Find where the given text appears and provide that cell's center as [X, Y] coordinate. 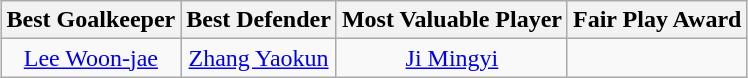
Zhang Yaokun [259, 58]
Most Valuable Player [452, 20]
Best Goalkeeper [91, 20]
Lee Woon-jae [91, 58]
Fair Play Award [657, 20]
Best Defender [259, 20]
Ji Mingyi [452, 58]
